For the text-containing cell, return its midpoint in (X, Y) coordinate format. 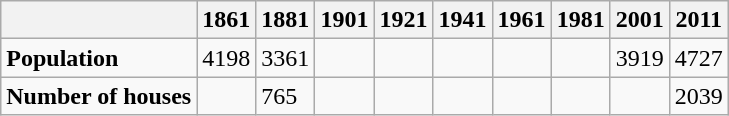
1981 (580, 20)
2039 (698, 96)
1921 (404, 20)
2001 (640, 20)
Population (99, 58)
4198 (226, 58)
1941 (462, 20)
2011 (698, 20)
3919 (640, 58)
3361 (286, 58)
1881 (286, 20)
Number of houses (99, 96)
4727 (698, 58)
1901 (344, 20)
765 (286, 96)
1961 (522, 20)
1861 (226, 20)
